Locate the cell with the specified text and output its (X, Y) center coordinate. 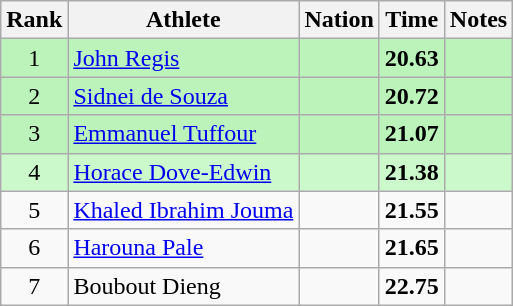
Emmanuel Tuffour (184, 134)
Harouna Pale (184, 248)
Nation (339, 20)
2 (34, 96)
4 (34, 172)
Khaled Ibrahim Jouma (184, 210)
22.75 (412, 286)
21.65 (412, 248)
20.63 (412, 58)
John Regis (184, 58)
6 (34, 248)
Boubout Dieng (184, 286)
5 (34, 210)
3 (34, 134)
7 (34, 286)
Sidnei de Souza (184, 96)
21.07 (412, 134)
Time (412, 20)
Athlete (184, 20)
Notes (478, 20)
Rank (34, 20)
21.55 (412, 210)
21.38 (412, 172)
1 (34, 58)
Horace Dove-Edwin (184, 172)
20.72 (412, 96)
